Return (X, Y) of the center of cell containing provided text 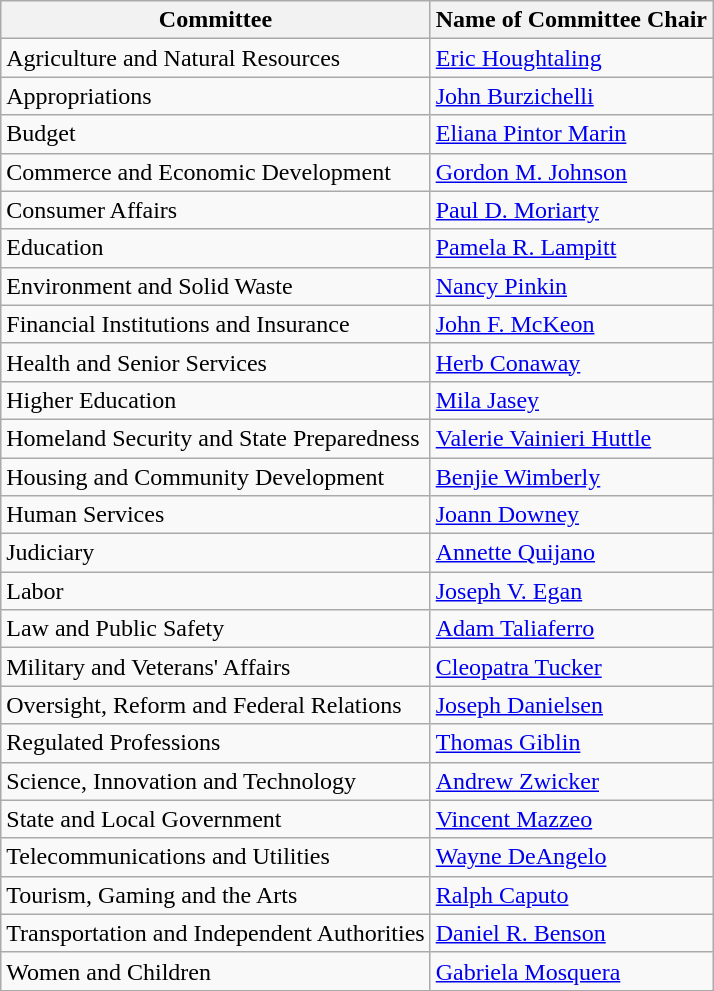
Vincent Mazzeo (571, 819)
Agriculture and Natural Resources (216, 58)
Cleopatra Tucker (571, 667)
Regulated Professions (216, 743)
Mila Jasey (571, 400)
Joann Downey (571, 515)
Daniel R. Benson (571, 933)
Financial Institutions and Insurance (216, 324)
Joseph V. Egan (571, 591)
Gordon M. Johnson (571, 172)
Budget (216, 134)
Pamela R. Lampitt (571, 248)
Human Services (216, 515)
Wayne DeAngelo (571, 857)
Transportation and Independent Authorities (216, 933)
Telecommunications and Utilities (216, 857)
Military and Veterans' Affairs (216, 667)
Benjie Wimberly (571, 477)
Homeland Security and State Preparedness (216, 438)
State and Local Government (216, 819)
Joseph Danielsen (571, 705)
Thomas Giblin (571, 743)
Eric Houghtaling (571, 58)
Commerce and Economic Development (216, 172)
Herb Conaway (571, 362)
Adam Taliaferro (571, 629)
Annette Quijano (571, 553)
Higher Education (216, 400)
Judiciary (216, 553)
Science, Innovation and Technology (216, 781)
Paul D. Moriarty (571, 210)
Oversight, Reform and Federal Relations (216, 705)
Valerie Vainieri Huttle (571, 438)
Gabriela Mosquera (571, 971)
Committee (216, 20)
Law and Public Safety (216, 629)
Health and Senior Services (216, 362)
Women and Children (216, 971)
Appropriations (216, 96)
Education (216, 248)
Nancy Pinkin (571, 286)
John F. McKeon (571, 324)
Ralph Caputo (571, 895)
Eliana Pintor Marin (571, 134)
John Burzichelli (571, 96)
Housing and Community Development (216, 477)
Tourism, Gaming and the Arts (216, 895)
Labor (216, 591)
Andrew Zwicker (571, 781)
Consumer Affairs (216, 210)
Environment and Solid Waste (216, 286)
Name of Committee Chair (571, 20)
